Detect which cell encompasses the target text, then output its [X, Y] center coordinate. 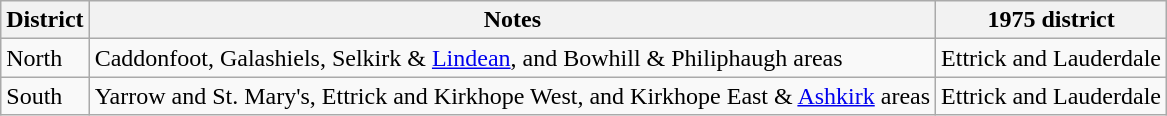
1975 district [1052, 20]
South [45, 96]
Notes [512, 20]
Caddonfoot, Galashiels, Selkirk & Lindean, and Bowhill & Philiphaugh areas [512, 58]
Yarrow and St. Mary's, Ettrick and Kirkhope West, and Kirkhope East & Ashkirk areas [512, 96]
District [45, 20]
North [45, 58]
